From the cell containing the given text, extract its center point as [x, y] coordinate. 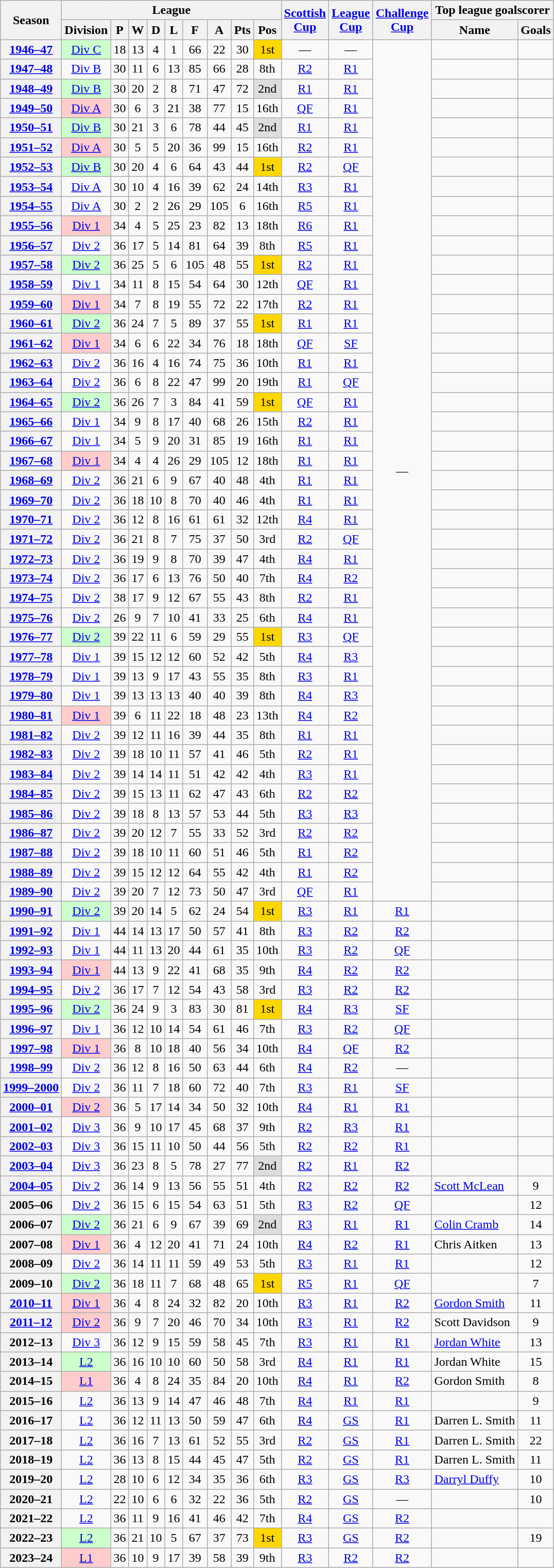
27 [219, 1166]
1 [174, 49]
1990–91 [31, 911]
1964–65 [31, 402]
League [171, 10]
1974–75 [31, 598]
1965–66 [31, 421]
1967–68 [31, 461]
1969–70 [31, 500]
2006–07 [31, 1225]
Division [86, 30]
D [155, 30]
Top league goalscorer [492, 10]
1986–87 [31, 833]
1973–74 [31, 578]
1981–82 [31, 735]
1953–54 [31, 186]
1982–83 [31, 754]
1976–77 [31, 637]
49 [219, 1264]
1991–92 [31, 931]
74 [195, 363]
1949–50 [31, 108]
L [174, 30]
ScottishCup [305, 20]
Darryl Duffy [475, 1479]
2004–05 [31, 1185]
1970–71 [31, 519]
1971–72 [31, 539]
2022–23 [31, 1538]
1946–47 [31, 49]
P [119, 30]
Scott Davidson [475, 1323]
65 [242, 1283]
2017–18 [31, 1440]
2015–16 [31, 1401]
2001–02 [31, 1126]
1975–76 [31, 618]
A [219, 30]
1983–84 [31, 774]
1987–88 [31, 852]
1989–90 [31, 892]
2020–21 [31, 1499]
1984–85 [31, 794]
Pts [242, 30]
1959–60 [31, 304]
Scott McLean [475, 1185]
1956–57 [31, 245]
1972–73 [31, 558]
1979–80 [31, 696]
2021–22 [31, 1519]
1955–56 [31, 225]
R6 [305, 225]
Div C [86, 49]
1966–67 [31, 441]
1962–63 [31, 363]
1993–94 [31, 970]
Goals [536, 30]
89 [195, 324]
2012–13 [31, 1342]
Season [31, 20]
1996–97 [31, 1029]
2008–09 [31, 1264]
1952–53 [31, 167]
2005–06 [31, 1205]
1954–55 [31, 206]
1961–62 [31, 343]
1951–52 [31, 147]
2007–08 [31, 1244]
31 [195, 441]
2010–11 [31, 1303]
Colin Cramb [475, 1225]
14th [267, 186]
2014–15 [31, 1381]
1985–86 [31, 813]
17th [267, 304]
1957–58 [31, 265]
2023–24 [31, 1558]
1997–98 [31, 1048]
LeagueCup [351, 20]
1968–69 [31, 480]
69 [242, 1225]
1950–51 [31, 128]
1963–64 [31, 382]
13th [267, 715]
2002–03 [31, 1146]
2016–17 [31, 1420]
ChallengeCup [402, 20]
2011–12 [31, 1323]
2018–19 [31, 1459]
1988–89 [31, 872]
83 [195, 1009]
2000–01 [31, 1107]
1948–49 [31, 89]
1980–81 [31, 715]
2009–10 [31, 1283]
Name [475, 30]
1995–96 [31, 1009]
2013–14 [31, 1362]
19th [267, 382]
1947–48 [31, 69]
1958–59 [31, 285]
W [138, 30]
1994–95 [31, 990]
2019–20 [31, 1479]
1977–78 [31, 657]
1960–61 [31, 324]
F [195, 30]
Chris Aitken [475, 1244]
1998–99 [31, 1068]
1992–93 [31, 950]
15th [267, 421]
1999–2000 [31, 1087]
Pos [267, 30]
1978–79 [31, 676]
2003–04 [31, 1166]
